Return the [x, y] coordinate for the center point of the cell that contains the specified text.  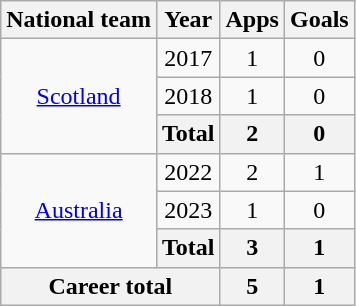
Apps [252, 20]
Year [188, 20]
5 [252, 286]
2018 [188, 96]
National team [79, 20]
3 [252, 248]
2017 [188, 58]
Scotland [79, 96]
Goals [319, 20]
2022 [188, 172]
Career total [110, 286]
Australia [79, 210]
2023 [188, 210]
